Detect which cell encompasses the target text, then output its [x, y] center coordinate. 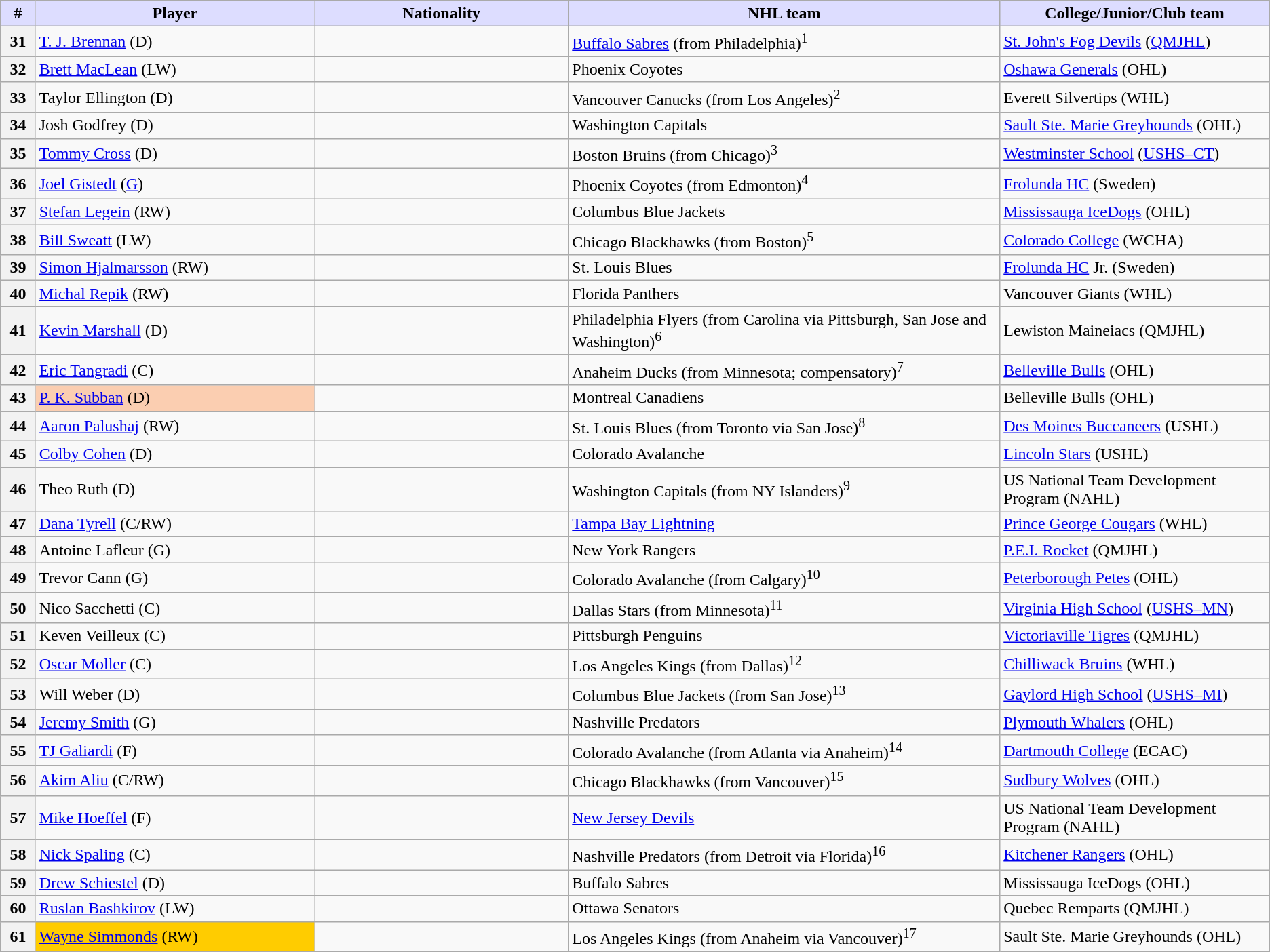
Vancouver Canucks (from Los Angeles)2 [784, 98]
Trevor Cann (G) [175, 578]
T. J. Brennan (D) [175, 42]
Montreal Canadiens [784, 398]
Peterborough Petes (OHL) [1135, 578]
Frolunda HC (Sweden) [1135, 184]
58 [18, 854]
32 [18, 69]
Everett Silvertips (WHL) [1135, 98]
Buffalo Sabres (from Philadelphia)1 [784, 42]
51 [18, 636]
Aaron Palushaj (RW) [175, 426]
Quebec Remparts (QMJHL) [1135, 909]
Ottawa Senators [784, 909]
Nashville Predators [784, 722]
Lewiston Maineiacs (QMJHL) [1135, 331]
Victoriaville Tigres (QMJHL) [1135, 636]
46 [18, 490]
Antoine Lafleur (G) [175, 550]
Mike Hoeffel (F) [175, 818]
60 [18, 909]
P. K. Subban (D) [175, 398]
59 [18, 883]
NHL team [784, 14]
Lincoln Stars (USHL) [1135, 454]
45 [18, 454]
49 [18, 578]
Jeremy Smith (G) [175, 722]
Player [175, 14]
St. Louis Blues (from Toronto via San Jose)8 [784, 426]
Tampa Bay Lightning [784, 524]
New York Rangers [784, 550]
Dallas Stars (from Minnesota)11 [784, 608]
Dana Tyrell (C/RW) [175, 524]
Phoenix Coyotes [784, 69]
Colby Cohen (D) [175, 454]
44 [18, 426]
Oshawa Generals (OHL) [1135, 69]
Chilliwack Bruins (WHL) [1135, 665]
Plymouth Whalers (OHL) [1135, 722]
Colorado Avalanche (from Atlanta via Anaheim)14 [784, 750]
34 [18, 125]
55 [18, 750]
Brett MacLean (LW) [175, 69]
48 [18, 550]
Chicago Blackhawks (from Boston)5 [784, 240]
Virginia High School (USHS–MN) [1135, 608]
Gaylord High School (USHS–MI) [1135, 694]
Nationality [442, 14]
33 [18, 98]
Joel Gistedt (G) [175, 184]
Stefan Legein (RW) [175, 212]
61 [18, 937]
Westminster School (USHS–CT) [1135, 153]
Columbus Blue Jackets [784, 212]
Boston Bruins (from Chicago)3 [784, 153]
Nico Sacchetti (C) [175, 608]
Kitchener Rangers (OHL) [1135, 854]
P.E.I. Rocket (QMJHL) [1135, 550]
Los Angeles Kings (from Anaheim via Vancouver)17 [784, 937]
College/Junior/Club team [1135, 14]
# [18, 14]
Keven Veilleux (C) [175, 636]
36 [18, 184]
41 [18, 331]
Kevin Marshall (D) [175, 331]
40 [18, 294]
Florida Panthers [784, 294]
Buffalo Sabres [784, 883]
Chicago Blackhawks (from Vancouver)15 [784, 781]
52 [18, 665]
Wayne Simmonds (RW) [175, 937]
Anaheim Ducks (from Minnesota; compensatory)7 [784, 370]
Drew Schiestel (D) [175, 883]
Colorado College (WCHA) [1135, 240]
Ruslan Bashkirov (LW) [175, 909]
Phoenix Coyotes (from Edmonton)4 [784, 184]
Josh Godfrey (D) [175, 125]
Washington Capitals (from NY Islanders)9 [784, 490]
57 [18, 818]
TJ Galiardi (F) [175, 750]
St. John's Fog Devils (QMJHL) [1135, 42]
53 [18, 694]
Nashville Predators (from Detroit via Florida)16 [784, 854]
37 [18, 212]
Oscar Moller (C) [175, 665]
35 [18, 153]
Theo Ruth (D) [175, 490]
Akim Aliu (C/RW) [175, 781]
Washington Capitals [784, 125]
Tommy Cross (D) [175, 153]
Colorado Avalanche (from Calgary)10 [784, 578]
Frolunda HC Jr. (Sweden) [1135, 268]
Sudbury Wolves (OHL) [1135, 781]
38 [18, 240]
Michal Repik (RW) [175, 294]
Colorado Avalanche [784, 454]
43 [18, 398]
Vancouver Giants (WHL) [1135, 294]
Dartmouth College (ECAC) [1135, 750]
31 [18, 42]
St. Louis Blues [784, 268]
47 [18, 524]
50 [18, 608]
Des Moines Buccaneers (USHL) [1135, 426]
Columbus Blue Jackets (from San Jose)13 [784, 694]
Bill Sweatt (LW) [175, 240]
39 [18, 268]
Will Weber (D) [175, 694]
54 [18, 722]
Taylor Ellington (D) [175, 98]
Philadelphia Flyers (from Carolina via Pittsburgh, San Jose and Washington)6 [784, 331]
56 [18, 781]
Simon Hjalmarsson (RW) [175, 268]
Pittsburgh Penguins [784, 636]
Los Angeles Kings (from Dallas)12 [784, 665]
New Jersey Devils [784, 818]
Nick Spaling (C) [175, 854]
Prince George Cougars (WHL) [1135, 524]
42 [18, 370]
Eric Tangradi (C) [175, 370]
